For the text-containing cell, return its midpoint in (x, y) coordinate format. 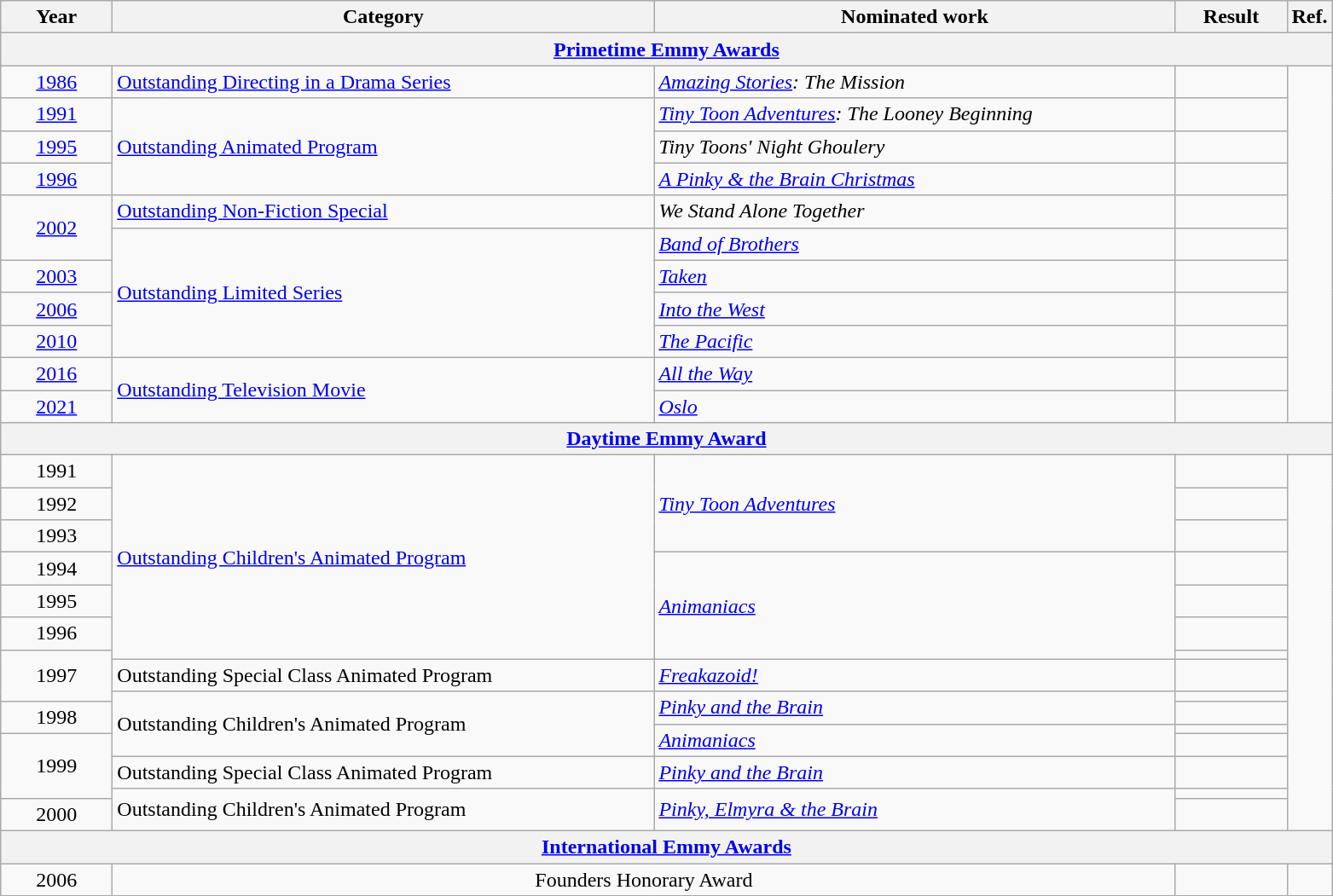
All the Way (914, 373)
1986 (56, 82)
We Stand Alone Together (914, 211)
Outstanding Animated Program (384, 147)
2021 (56, 407)
Freakazoid! (914, 675)
2000 (56, 814)
Tiny Toon Adventures (914, 504)
2002 (56, 228)
Tiny Toons' Night Ghoulery (914, 147)
Taken (914, 276)
Nominated work (914, 17)
Daytime Emmy Award (667, 439)
Outstanding Television Movie (384, 390)
Oslo (914, 407)
Result (1232, 17)
1997 (56, 675)
2003 (56, 276)
2016 (56, 373)
Outstanding Directing in a Drama Series (384, 82)
Into the West (914, 309)
1993 (56, 536)
International Emmy Awards (667, 847)
2010 (56, 341)
Tiny Toon Adventures: The Looney Beginning (914, 114)
Primetime Emmy Awards (667, 49)
Band of Brothers (914, 244)
1992 (56, 504)
Pinky, Elmyra & the Brain (914, 810)
1998 (56, 717)
Outstanding Limited Series (384, 292)
Ref. (1310, 17)
1994 (56, 569)
Category (384, 17)
Outstanding Non-Fiction Special (384, 211)
Year (56, 17)
Founders Honorary Award (644, 879)
Amazing Stories: The Mission (914, 82)
A Pinky & the Brain Christmas (914, 179)
The Pacific (914, 341)
1999 (56, 766)
